Extract the [x, y] coordinate from the center of the cell holding the provided text.  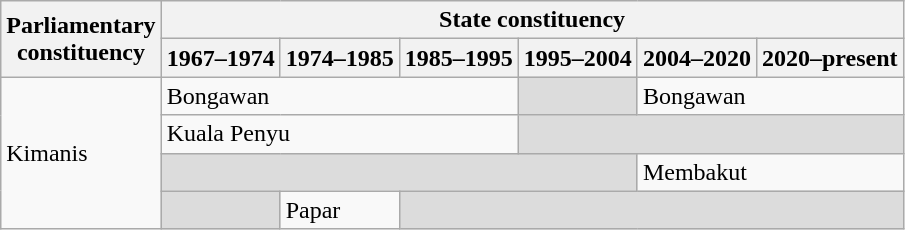
2004–2020 [696, 58]
1974–1985 [340, 58]
Papar [340, 210]
2020–present [830, 58]
1967–1974 [220, 58]
Membakut [770, 172]
Kuala Penyu [340, 134]
State constituency [532, 20]
Kimanis [81, 153]
Parliamentaryconstituency [81, 39]
1985–1995 [458, 58]
1995–2004 [578, 58]
